For the text-containing cell, return its midpoint in [X, Y] coordinate format. 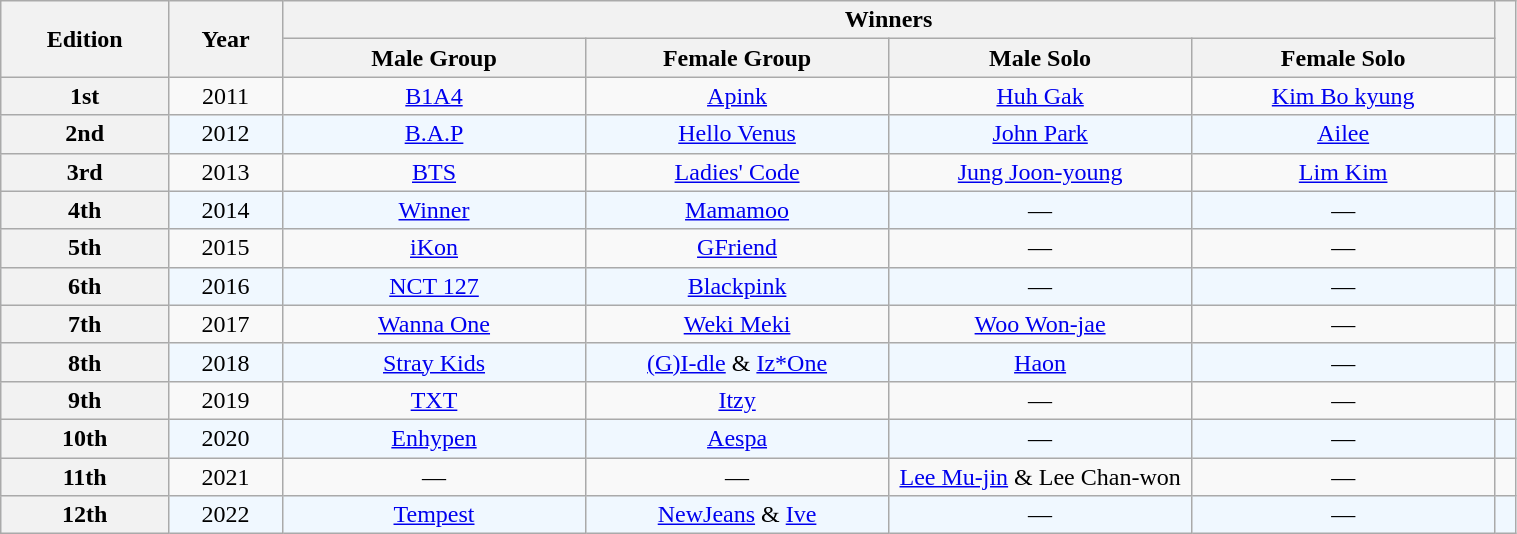
Winners [888, 20]
(G)I-dle & Iz*One [738, 362]
Female Solo [1344, 58]
4th [85, 210]
Lim Kim [1344, 172]
2016 [226, 286]
2015 [226, 248]
GFriend [738, 248]
11th [85, 477]
Blackpink [738, 286]
2013 [226, 172]
NCT 127 [434, 286]
10th [85, 438]
John Park [1040, 134]
2019 [226, 400]
Haon [1040, 362]
Hello Venus [738, 134]
Female Group [738, 58]
Mamamoo [738, 210]
7th [85, 324]
Jung Joon-young [1040, 172]
B1A4 [434, 96]
Enhypen [434, 438]
5th [85, 248]
NewJeans & Ive [738, 515]
8th [85, 362]
2018 [226, 362]
BTS [434, 172]
Itzy [738, 400]
2017 [226, 324]
Weki Meki [738, 324]
Lee Mu-jin & Lee Chan-won [1040, 477]
Male Solo [1040, 58]
Stray Kids [434, 362]
Ladies' Code [738, 172]
2022 [226, 515]
2020 [226, 438]
Ailee [1344, 134]
9th [85, 400]
Year [226, 39]
1st [85, 96]
Kim Bo kyung [1344, 96]
Male Group [434, 58]
2nd [85, 134]
iKon [434, 248]
2014 [226, 210]
3rd [85, 172]
2021 [226, 477]
12th [85, 515]
Woo Won-jae [1040, 324]
Edition [85, 39]
Huh Gak [1040, 96]
6th [85, 286]
Tempest [434, 515]
Winner [434, 210]
Aespa [738, 438]
2012 [226, 134]
B.A.P [434, 134]
Wanna One [434, 324]
TXT [434, 400]
2011 [226, 96]
Apink [738, 96]
